Return [x, y] of the center of cell containing provided text 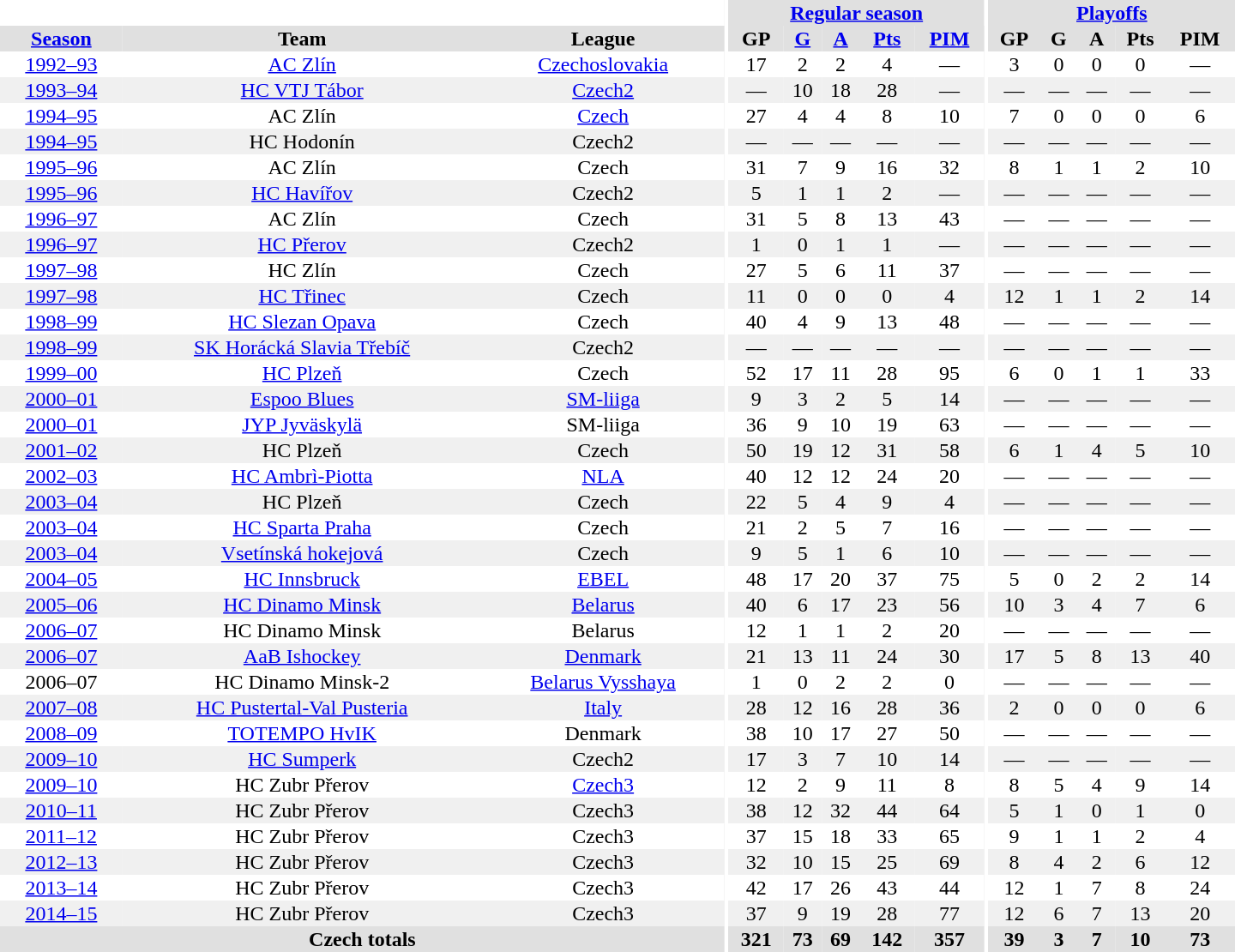
22 [756, 502]
1999–00 [62, 373]
Belarus Vysshaya [604, 682]
League [604, 39]
30 [949, 656]
HC Pustertal-Val Pusteria [302, 708]
321 [756, 939]
Czechoslovakia [604, 64]
39 [1015, 939]
95 [949, 373]
HC Třinec [302, 296]
77 [949, 913]
2008–09 [62, 733]
2012–13 [62, 862]
HC Hodonín [302, 142]
142 [887, 939]
Playoffs [1111, 13]
Czech totals [362, 939]
2010–11 [62, 810]
HC Sparta Praha [302, 527]
25 [887, 862]
42 [756, 888]
EBEL [604, 579]
1992–93 [62, 64]
2011–12 [62, 836]
HC Přerov [302, 244]
HC Havířov [302, 193]
65 [949, 836]
58 [949, 450]
SK Horácká Slavia Třebíč [302, 347]
JYP Jyväskylä [302, 425]
63 [949, 425]
HC Dinamo Minsk-2 [302, 682]
Vsetínská hokejová [302, 553]
HC Slezan Opava [302, 322]
TOTEMPO HvIK [302, 733]
64 [949, 810]
Team [302, 39]
52 [756, 373]
2004–05 [62, 579]
NLA [604, 476]
26 [840, 888]
HC VTJ Tábor [302, 90]
Espoo Blues [302, 399]
Regular season [857, 13]
2001–02 [62, 450]
75 [949, 579]
HC Zlín [302, 270]
2013–14 [62, 888]
2007–08 [62, 708]
2005–06 [62, 605]
HC Innsbruck [302, 579]
56 [949, 605]
AaB Ishockey [302, 656]
Season [62, 39]
2014–15 [62, 913]
HC Ambrì-Piotta [302, 476]
357 [949, 939]
23 [887, 605]
1993–94 [62, 90]
Italy [604, 708]
HC Sumperk [302, 759]
2002–03 [62, 476]
